Return [X, Y] of the center of cell containing provided text 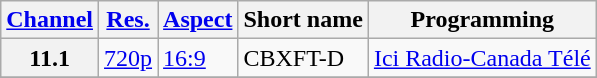
Ici Radio-Canada Télé [482, 58]
11.1 [50, 58]
16:9 [198, 58]
720p [128, 58]
Channel [50, 20]
Aspect [198, 20]
Programming [482, 20]
CBXFT-D [303, 58]
Short name [303, 20]
Res. [128, 20]
